Capture the cell that displays the provided text and extract its (x, y) central coordinate. 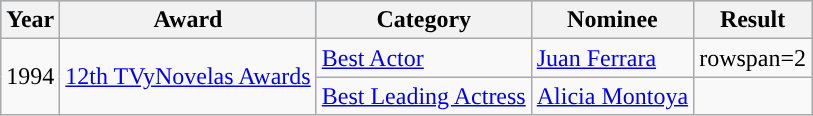
Award (188, 20)
12th TVyNovelas Awards (188, 77)
Result (753, 20)
Year (30, 20)
1994 (30, 77)
Best Actor (424, 58)
Alicia Montoya (612, 96)
Category (424, 20)
Best Leading Actress (424, 96)
Juan Ferrara (612, 58)
Nominee (612, 20)
rowspan=2 (753, 58)
